Determine the [x, y] coordinate at the center of the cell enclosing the given text.  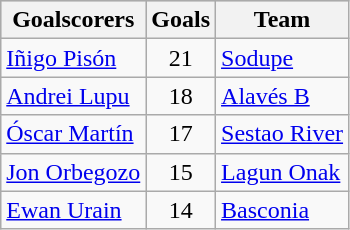
Lagun Onak [282, 172]
Alavés B [282, 96]
Team [282, 20]
Jon Orbegozo [74, 172]
Sodupe [282, 58]
21 [181, 58]
Andrei Lupu [74, 96]
Ewan Urain [74, 210]
15 [181, 172]
18 [181, 96]
Goalscorers [74, 20]
Óscar Martín [74, 134]
Sestao River [282, 134]
Iñigo Pisón [74, 58]
17 [181, 134]
14 [181, 210]
Goals [181, 20]
Basconia [282, 210]
